Pinpoint the cell where the given text exists, returning its (X, Y) midpoint coordinate. 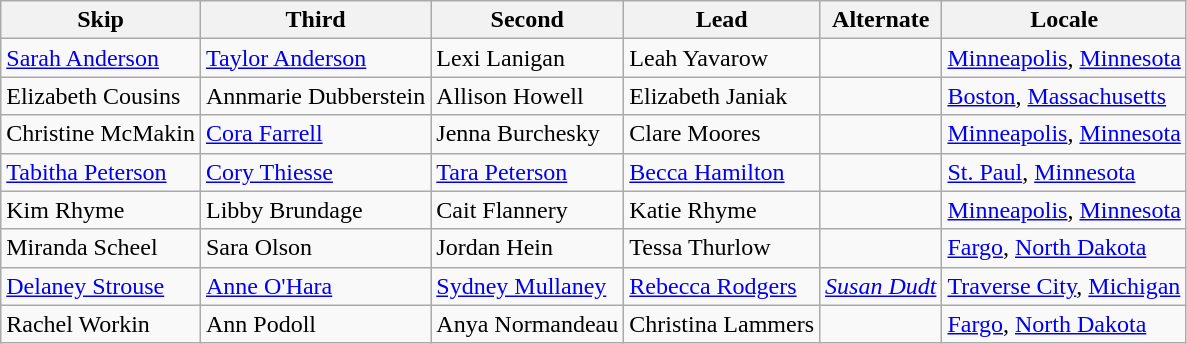
Annmarie Dubberstein (315, 96)
Sara Olson (315, 248)
Jordan Hein (528, 248)
Allison Howell (528, 96)
Tara Peterson (528, 172)
Rachel Workin (101, 324)
Taylor Anderson (315, 58)
Libby Brundage (315, 210)
Tabitha Peterson (101, 172)
Skip (101, 20)
Kim Rhyme (101, 210)
Traverse City, Michigan (1064, 286)
Christina Lammers (722, 324)
Elizabeth Cousins (101, 96)
Sydney Mullaney (528, 286)
Katie Rhyme (722, 210)
Rebecca Rodgers (722, 286)
Cora Farrell (315, 134)
Delaney Strouse (101, 286)
Elizabeth Janiak (722, 96)
Third (315, 20)
St. Paul, Minnesota (1064, 172)
Leah Yavarow (722, 58)
Tessa Thurlow (722, 248)
Sarah Anderson (101, 58)
Anya Normandeau (528, 324)
Cait Flannery (528, 210)
Clare Moores (722, 134)
Susan Dudt (881, 286)
Alternate (881, 20)
Christine McMakin (101, 134)
Cory Thiesse (315, 172)
Jenna Burchesky (528, 134)
Boston, Massachusetts (1064, 96)
Anne O'Hara (315, 286)
Lexi Lanigan (528, 58)
Lead (722, 20)
Locale (1064, 20)
Miranda Scheel (101, 248)
Second (528, 20)
Becca Hamilton (722, 172)
Ann Podoll (315, 324)
